Extract the (x, y) coordinate from the center of the cell holding the provided text.  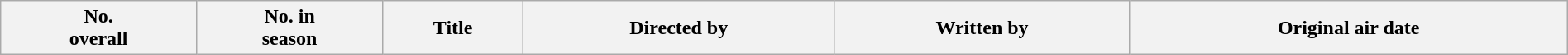
No. inseason (289, 28)
Directed by (678, 28)
No.overall (99, 28)
Written by (982, 28)
Title (453, 28)
Original air date (1348, 28)
